Return the [x, y] coordinate for the center point of the cell that contains the specified text.  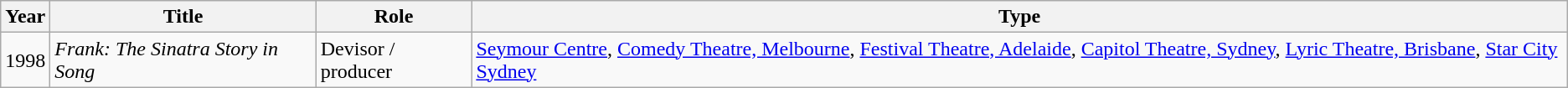
Seymour Centre, Comedy Theatre, Melbourne, Festival Theatre, Adelaide, Capitol Theatre, Sydney, Lyric Theatre, Brisbane, Star City Sydney [1019, 60]
Frank: The Sinatra Story in Song [183, 60]
Year [25, 17]
1998 [25, 60]
Type [1019, 17]
Title [183, 17]
Role [394, 17]
Devisor / producer [394, 60]
